Determine the (X, Y) coordinate at the center of the cell enclosing the given text.  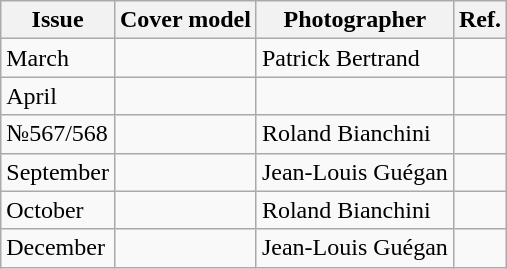
April (58, 96)
Ref. (480, 20)
September (58, 172)
December (58, 248)
October (58, 210)
Patrick Bertrand (354, 58)
March (58, 58)
Cover model (185, 20)
Issue (58, 20)
№567/568 (58, 134)
Photographer (354, 20)
